From the cell containing the given text, extract its center point as [x, y] coordinate. 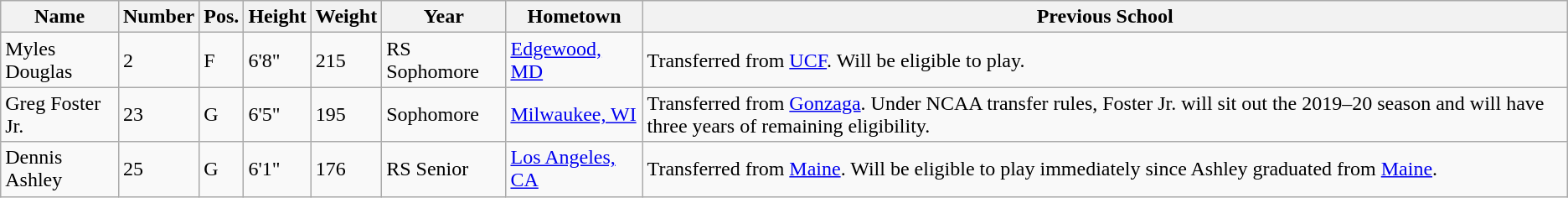
Sophomore [444, 114]
Transferred from Gonzaga. Under NCAA transfer rules, Foster Jr. will sit out the 2019–20 season and will have three years of remaining eligibility. [1105, 114]
Name [60, 17]
195 [346, 114]
Greg Foster Jr. [60, 114]
Los Angeles, CA [575, 169]
Edgewood, MD [575, 60]
RS Senior [444, 169]
Weight [346, 17]
Height [277, 17]
23 [158, 114]
Transferred from UCF. Will be eligible to play. [1105, 60]
6'5" [277, 114]
Pos. [221, 17]
Hometown [575, 17]
6'1" [277, 169]
RS Sophomore [444, 60]
215 [346, 60]
F [221, 60]
2 [158, 60]
Transferred from Maine. Will be eligible to play immediately since Ashley graduated from Maine. [1105, 169]
Myles Douglas [60, 60]
6'8" [277, 60]
25 [158, 169]
Dennis Ashley [60, 169]
Year [444, 17]
176 [346, 169]
Milwaukee, WI [575, 114]
Previous School [1105, 17]
Number [158, 17]
